Return the (x, y) coordinate for the center point of the cell that contains the specified text.  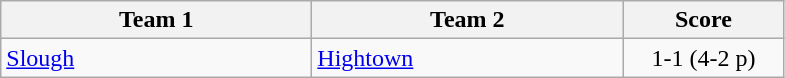
Team 2 (468, 20)
Score (704, 20)
1-1 (4-2 p) (704, 58)
Hightown (468, 58)
Team 1 (156, 20)
Slough (156, 58)
